From the cell containing the given text, extract its center point as (X, Y) coordinate. 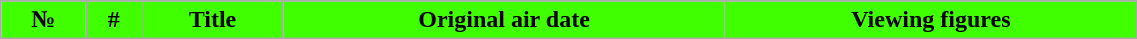
Viewing figures (931, 20)
Original air date (504, 20)
# (114, 20)
Title (213, 20)
№ (44, 20)
